For the text-containing cell, return its midpoint in [X, Y] coordinate format. 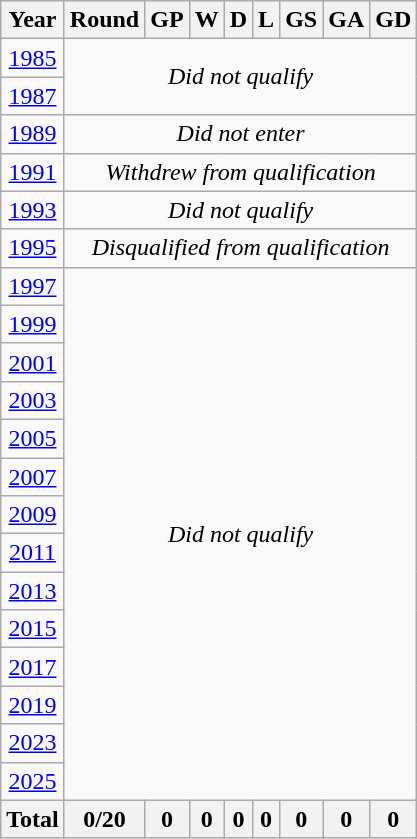
Round [104, 20]
2007 [33, 477]
2009 [33, 515]
2013 [33, 591]
Withdrew from qualification [240, 172]
GS [302, 20]
W [206, 20]
Year [33, 20]
1989 [33, 134]
1985 [33, 58]
1991 [33, 172]
Total [33, 819]
2011 [33, 553]
1993 [33, 210]
2015 [33, 629]
1999 [33, 324]
1995 [33, 248]
0/20 [104, 819]
D [238, 20]
2001 [33, 362]
GP [167, 20]
2003 [33, 400]
GA [346, 20]
2005 [33, 438]
1997 [33, 286]
2025 [33, 781]
1987 [33, 96]
2023 [33, 743]
L [266, 20]
Disqualified from qualification [240, 248]
2017 [33, 667]
Did not enter [240, 134]
2019 [33, 705]
GD [394, 20]
